Detect which cell encompasses the target text, then output its [X, Y] center coordinate. 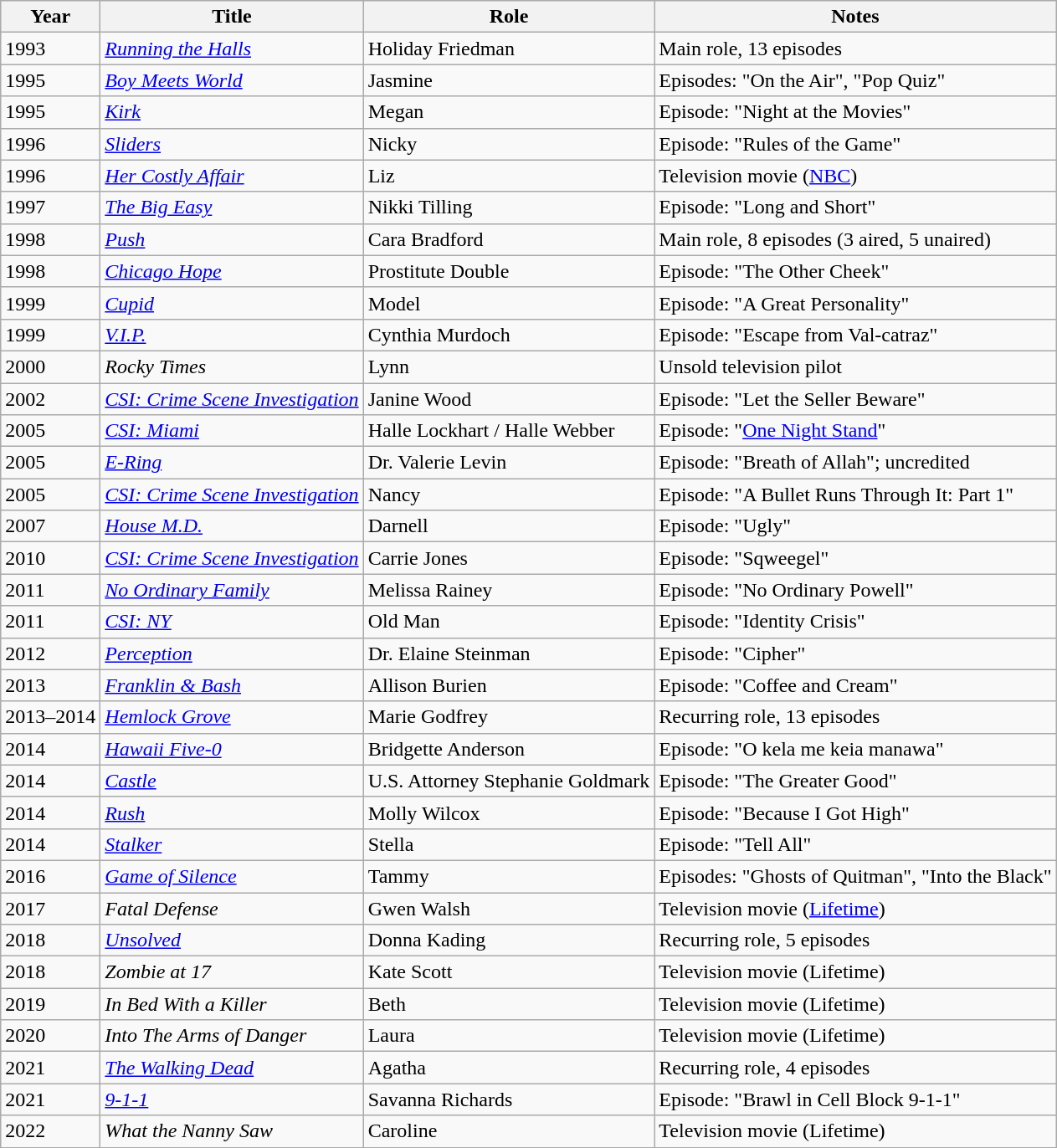
Bridgette Anderson [509, 749]
Kirk [232, 112]
Title [232, 17]
Episode: "Long and Short" [855, 208]
Kate Scott [509, 972]
Recurring role, 13 episodes [855, 717]
Caroline [509, 1131]
Zombie at 17 [232, 972]
Jasmine [509, 80]
Episode: "The Other Cheek" [855, 271]
Episode: "Escape from Val-catraz" [855, 335]
Episode: "Night at the Movies" [855, 112]
In Bed With a Killer [232, 1004]
Janine Wood [509, 399]
Episode: "Cipher" [855, 653]
2020 [50, 1036]
Her Costly Affair [232, 176]
Recurring role, 4 episodes [855, 1068]
Episode: "Breath of Allah"; uncredited [855, 463]
Chicago Hope [232, 271]
9-1-1 [232, 1099]
What the Nanny Saw [232, 1131]
Castle [232, 781]
1993 [50, 49]
Into The Arms of Danger [232, 1036]
Megan [509, 112]
Molly Wilcox [509, 812]
Episode: "Coffee and Cream" [855, 685]
Episode: "Rules of the Game" [855, 144]
No Ordinary Family [232, 590]
Franklin & Bash [232, 685]
CSI: NY [232, 622]
Recurring role, 5 episodes [855, 940]
Nikki Tilling [509, 208]
Cara Bradford [509, 239]
Episodes: "On the Air", "Pop Quiz" [855, 80]
2017 [50, 908]
Notes [855, 17]
The Walking Dead [232, 1068]
Fatal Defense [232, 908]
Gwen Walsh [509, 908]
Cupid [232, 303]
V.I.P. [232, 335]
Unsolved [232, 940]
Year [50, 17]
E-Ring [232, 463]
Allison Burien [509, 685]
Holiday Friedman [509, 49]
Unsold television pilot [855, 366]
Cynthia Murdoch [509, 335]
Running the Halls [232, 49]
Model [509, 303]
Beth [509, 1004]
The Big Easy [232, 208]
Savanna Richards [509, 1099]
Episodes: "Ghosts of Quitman", "Into the Black" [855, 876]
Perception [232, 653]
Dr. Valerie Levin [509, 463]
Lynn [509, 366]
Boy Meets World [232, 80]
Donna Kading [509, 940]
CSI: Miami [232, 431]
Role [509, 17]
Dr. Elaine Steinman [509, 653]
Tammy [509, 876]
1997 [50, 208]
Agatha [509, 1068]
Liz [509, 176]
Episode: "A Great Personality" [855, 303]
Push [232, 239]
2002 [50, 399]
2013–2014 [50, 717]
Main role, 13 episodes [855, 49]
Old Man [509, 622]
Hawaii Five-0 [232, 749]
Episode: "Tell All" [855, 844]
Episode: "Brawl in Cell Block 9-1-1" [855, 1099]
Rocky Times [232, 366]
Episode: "Ugly" [855, 526]
Darnell [509, 526]
Episode: "Sqweegel" [855, 558]
Episode: "Because I Got High" [855, 812]
Stalker [232, 844]
2010 [50, 558]
U.S. Attorney Stephanie Goldmark [509, 781]
Sliders [232, 144]
Laura [509, 1036]
2016 [50, 876]
Stella [509, 844]
Melissa Rainey [509, 590]
2022 [50, 1131]
Episode: "The Greater Good" [855, 781]
2012 [50, 653]
Episode: "No Ordinary Powell" [855, 590]
Halle Lockhart / Halle Webber [509, 431]
2000 [50, 366]
Prostitute Double [509, 271]
Episode: "A Bullet Runs Through It: Part 1" [855, 495]
Carrie Jones [509, 558]
Main role, 8 episodes (3 aired, 5 unaired) [855, 239]
Nicky [509, 144]
Episode: "Let the Seller Beware" [855, 399]
Episode: "Identity Crisis" [855, 622]
2019 [50, 1004]
2007 [50, 526]
Marie Godfrey [509, 717]
House M.D. [232, 526]
Rush [232, 812]
2013 [50, 685]
Hemlock Grove [232, 717]
Game of Silence [232, 876]
Episode: "One Night Stand" [855, 431]
Nancy [509, 495]
Episode: "O kela me keia manawa" [855, 749]
Television movie (NBC) [855, 176]
